Find where the given text appears and provide that cell's center as [x, y] coordinate. 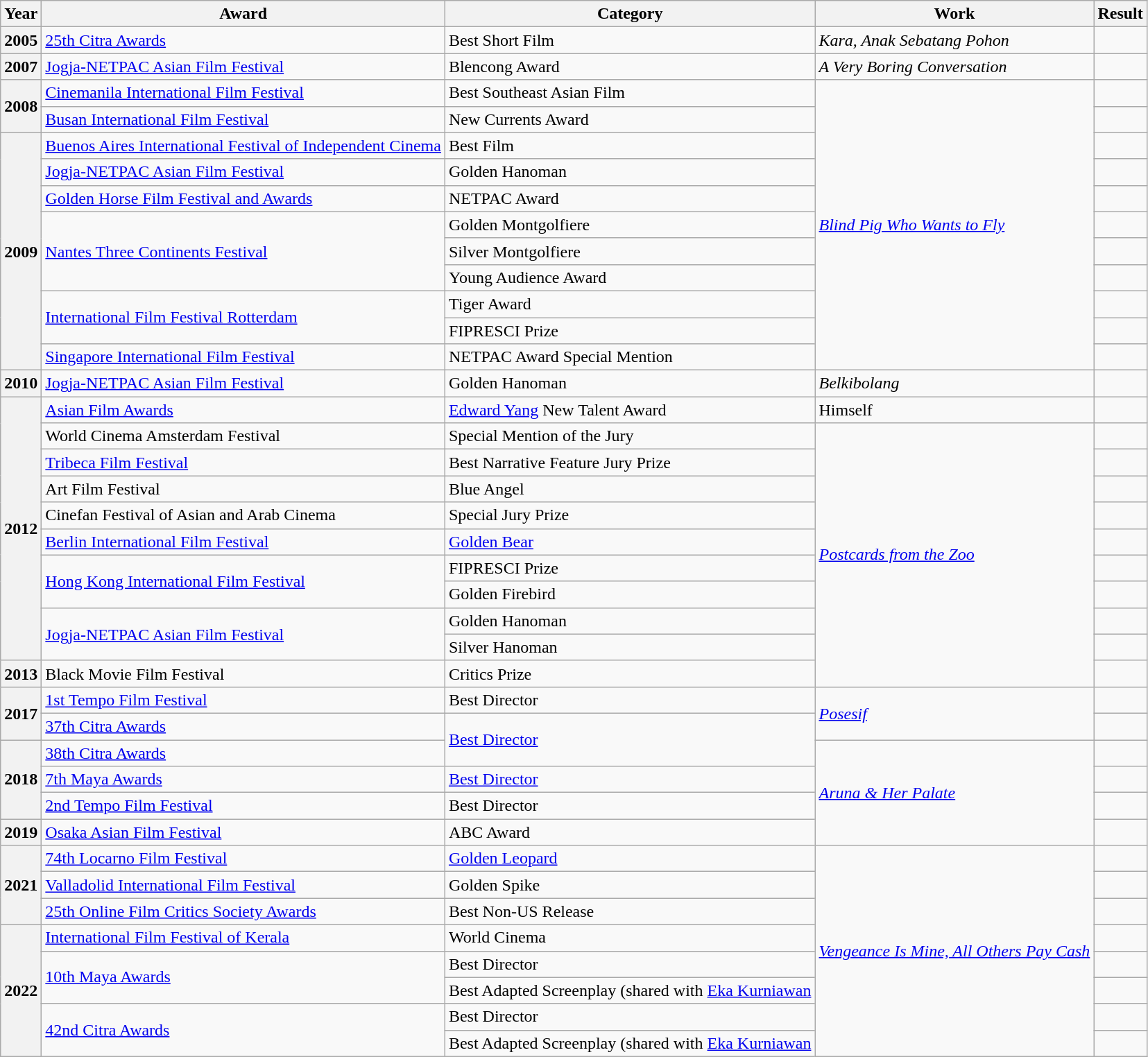
Silver Hanoman [630, 647]
2017 [21, 713]
Himself [954, 410]
2022 [21, 990]
Asian Film Awards [243, 410]
NETPAC Award Special Mention [630, 357]
Tribeca Film Festival [243, 463]
2013 [21, 673]
Golden Bear [630, 542]
Aruna & Her Palate [954, 792]
World Cinema Amsterdam Festival [243, 436]
Special Jury Prize [630, 515]
International Film Festival of Kerala [243, 938]
7th Maya Awards [243, 780]
Edward Yang New Talent Award [630, 410]
A Very Boring Conversation [954, 67]
Best Non-US Release [630, 911]
Critics Prize [630, 673]
Tiger Award [630, 304]
Special Mention of the Jury [630, 436]
2019 [21, 832]
Osaka Asian Film Festival [243, 832]
2005 [21, 40]
2010 [21, 384]
Blue Angel [630, 489]
New Currents Award [630, 119]
74th Locarno Film Festival [243, 859]
42nd Citra Awards [243, 1030]
Postcards from the Zoo [954, 555]
Young Audience Award [630, 277]
NETPAC Award [630, 198]
Nantes Three Continents Festival [243, 251]
Art Film Festival [243, 489]
Black Movie Film Festival [243, 673]
Golden Leopard [630, 859]
2021 [21, 885]
2012 [21, 528]
Buenos Aires International Festival of Independent Cinema [243, 146]
Silver Montgolfiere [630, 251]
Award [243, 14]
38th Citra Awards [243, 753]
Belkibolang [954, 384]
Berlin International Film Festival [243, 542]
Valladolid International Film Festival [243, 885]
Year [21, 14]
1st Tempo Film Festival [243, 700]
ABC Award [630, 832]
Work [954, 14]
Hong Kong International Film Festival [243, 581]
Singapore International Film Festival [243, 357]
2009 [21, 251]
Golden Montgolfiere [630, 225]
Cinemanila International Film Festival [243, 93]
Cinefan Festival of Asian and Arab Cinema [243, 515]
Vengeance Is Mine, All Others Pay Cash [954, 951]
25th Citra Awards [243, 40]
Golden Horse Film Festival and Awards [243, 198]
Posesif [954, 713]
2nd Tempo Film Festival [243, 806]
2018 [21, 779]
Golden Spike [630, 885]
10th Maya Awards [243, 977]
Best Film [630, 146]
2007 [21, 67]
World Cinema [630, 938]
Blind Pig Who Wants to Fly [954, 225]
Best Narrative Feature Jury Prize [630, 463]
Kara, Anak Sebatang Pohon [954, 40]
37th Citra Awards [243, 726]
Best Southeast Asian Film [630, 93]
Category [630, 14]
International Film Festival Rotterdam [243, 317]
2008 [21, 106]
Golden Firebird [630, 594]
Blencong Award [630, 67]
25th Online Film Critics Society Awards [243, 911]
Busan International Film Festival [243, 119]
Result [1120, 14]
Best Short Film [630, 40]
